Detect which cell encompasses the target text, then output its [X, Y] center coordinate. 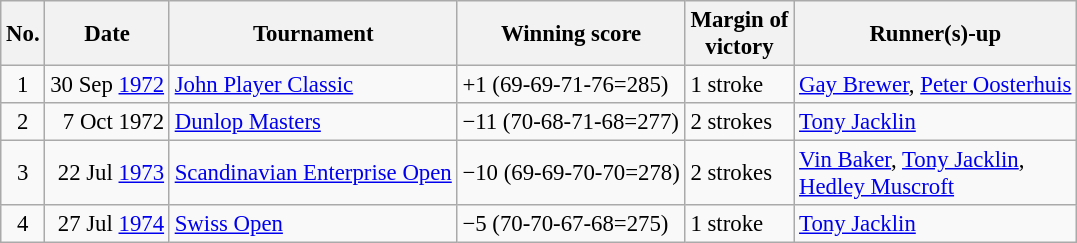
27 Jul 1974 [107, 224]
3 [23, 174]
Scandinavian Enterprise Open [313, 174]
22 Jul 1973 [107, 174]
Margin ofvictory [740, 34]
1 [23, 85]
−10 (69-69-70-70=278) [571, 174]
−11 (70-68-71-68=277) [571, 122]
2 [23, 122]
Swiss Open [313, 224]
No. [23, 34]
Winning score [571, 34]
Tournament [313, 34]
Runner(s)-up [936, 34]
John Player Classic [313, 85]
+1 (69-69-71-76=285) [571, 85]
Dunlop Masters [313, 122]
4 [23, 224]
7 Oct 1972 [107, 122]
30 Sep 1972 [107, 85]
Gay Brewer, Peter Oosterhuis [936, 85]
Vin Baker, Tony Jacklin, Hedley Muscroft [936, 174]
−5 (70-70-67-68=275) [571, 224]
Date [107, 34]
